Detect which cell encompasses the target text, then output its [x, y] center coordinate. 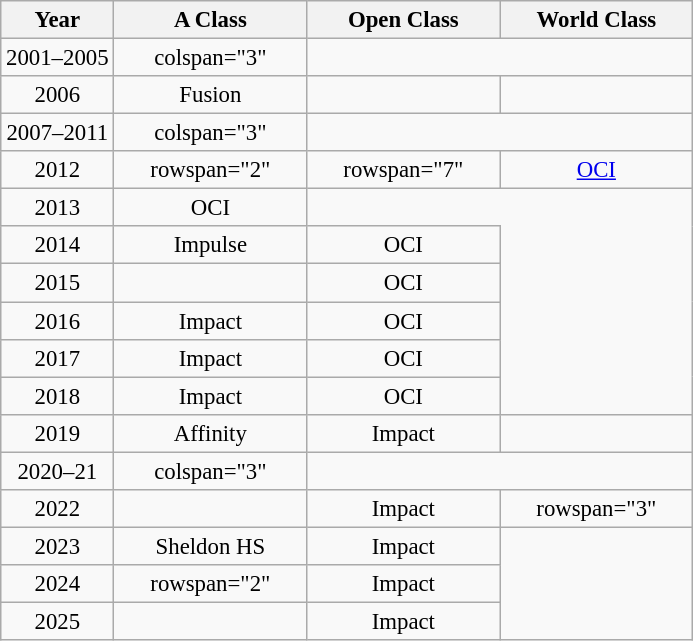
Impulse [210, 245]
2013 [58, 208]
Affinity [210, 433]
2019 [58, 433]
2014 [58, 245]
2020–21 [58, 471]
2023 [58, 546]
2015 [58, 283]
rowspan="7" [404, 170]
2024 [58, 584]
2017 [58, 358]
rowspan="3" [596, 509]
2007–2011 [58, 133]
2018 [58, 396]
2001–2005 [58, 58]
2025 [58, 621]
World Class [596, 20]
A Class [210, 20]
Fusion [210, 95]
2022 [58, 509]
Sheldon HS [210, 546]
Year [58, 20]
2016 [58, 321]
Open Class [404, 20]
2006 [58, 95]
2012 [58, 170]
